Search for the cell housing the specified text and yield its [X, Y] center coordinate. 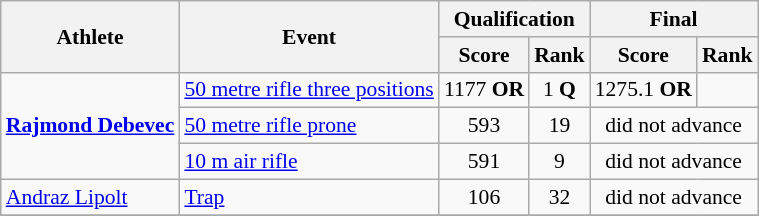
32 [560, 197]
9 [560, 162]
50 metre rifle prone [309, 126]
Andraz Lipolt [90, 197]
Trap [309, 197]
1275.1 OR [644, 90]
Rajmond Debevec [90, 126]
1177 OR [484, 90]
19 [560, 126]
50 metre rifle three positions [309, 90]
1 Q [560, 90]
Final [674, 19]
Qualification [514, 19]
106 [484, 197]
Athlete [90, 36]
591 [484, 162]
Event [309, 36]
593 [484, 126]
10 m air rifle [309, 162]
